Extract the [X, Y] coordinate from the center of the cell holding the provided text.  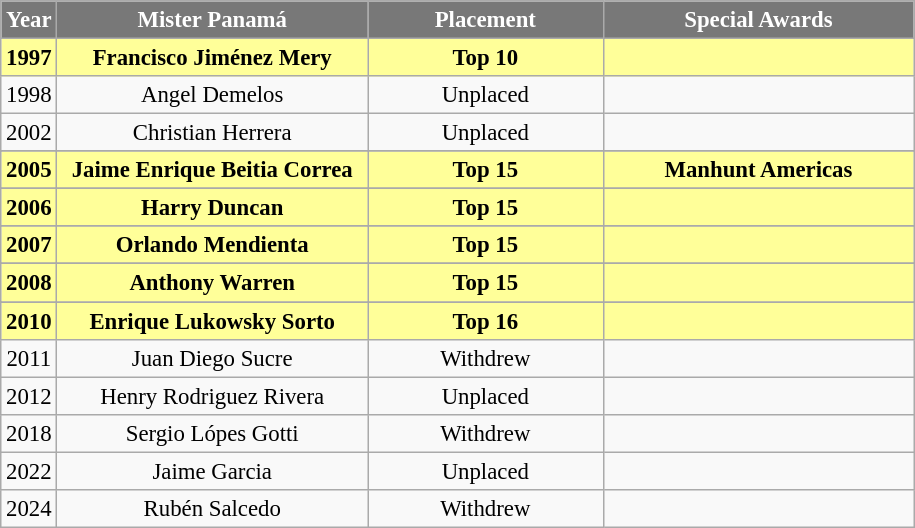
Juan Diego Sucre [212, 358]
Mister Panamá [212, 20]
Anthony Warren [212, 283]
Jaime Garcia [212, 471]
Enrique Lukowsky Sorto [212, 321]
2002 [29, 133]
Placement [486, 20]
Jaime Enrique Beitia Correa [212, 170]
1997 [29, 58]
2024 [29, 509]
Christian Herrera [212, 133]
2011 [29, 358]
2012 [29, 396]
2008 [29, 283]
2010 [29, 321]
Harry Duncan [212, 208]
2022 [29, 471]
Special Awards [758, 20]
2005 [29, 170]
2007 [29, 245]
Angel Demelos [212, 95]
Orlando Mendienta [212, 245]
Francisco Jiménez Mery [212, 58]
Top 16 [486, 321]
1998 [29, 95]
Manhunt Americas [758, 170]
Year [29, 20]
Sergio Lópes Gotti [212, 433]
2018 [29, 433]
2006 [29, 208]
Rubén Salcedo [212, 509]
Henry Rodriguez Rivera [212, 396]
Top 10 [486, 58]
